Capture the cell that displays the provided text and extract its (x, y) central coordinate. 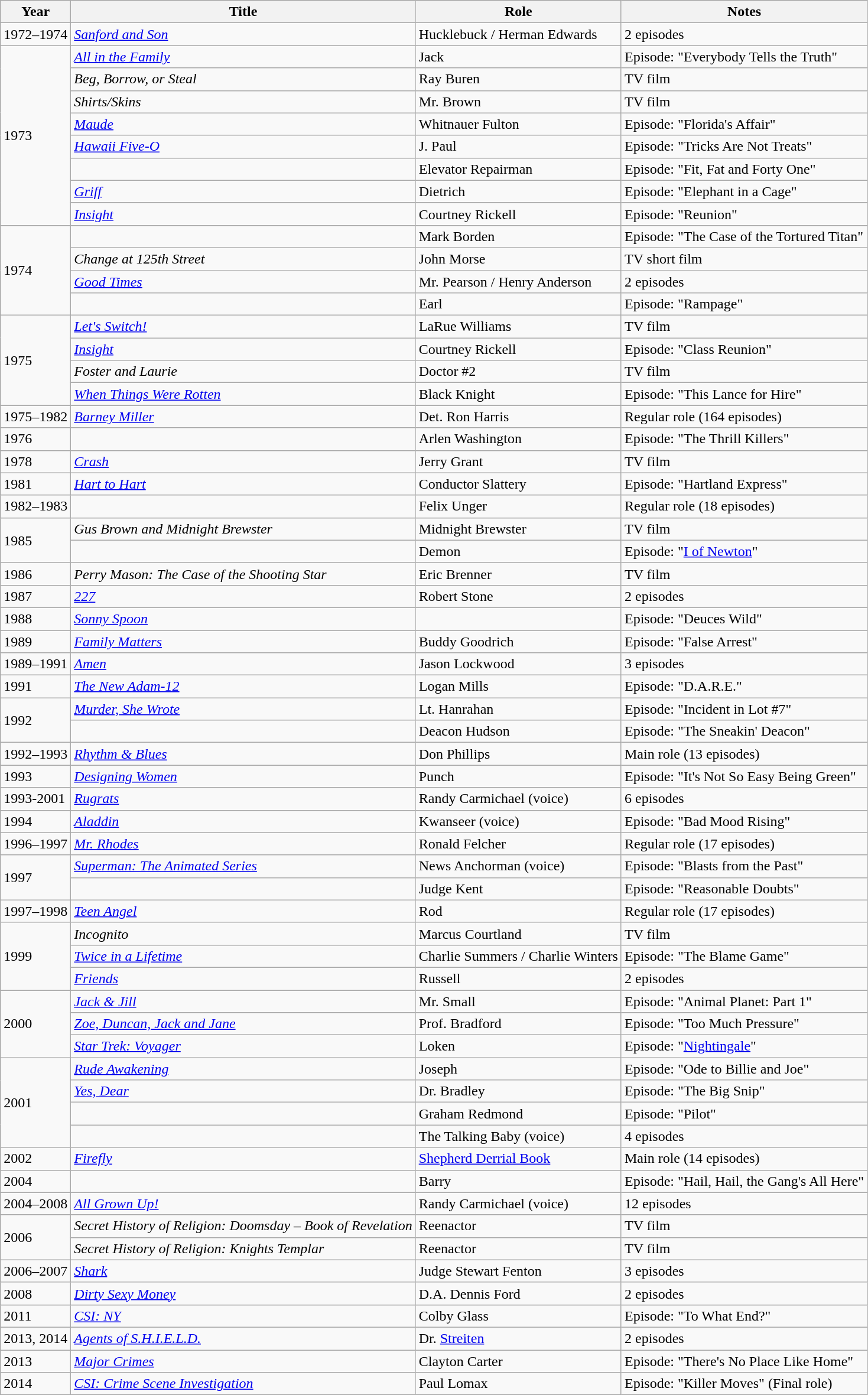
1974 (35, 270)
Crash (243, 461)
1985 (35, 540)
Mr. Pearson / Henry Anderson (518, 282)
Episode: "Bad Mood Rising" (744, 821)
2006–2007 (35, 1271)
Episode: "False Arrest" (744, 641)
Prof. Bradford (518, 1024)
Joseph (518, 1069)
Dr. Bradley (518, 1091)
Episode: "The Thrill Killers" (744, 439)
Ray Buren (518, 79)
1978 (35, 461)
Family Matters (243, 641)
Judge Stewart Fenton (518, 1271)
1993-2001 (35, 799)
1989–1991 (35, 664)
Superman: The Animated Series (243, 866)
1997–1998 (35, 911)
Dirty Sexy Money (243, 1293)
6 episodes (744, 799)
Shepherd Derrial Book (518, 1159)
Shark (243, 1271)
Main role (13 episodes) (744, 754)
LaRue Williams (518, 327)
2008 (35, 1293)
Eric Brenner (518, 574)
Episode: "Blasts from the Past" (744, 866)
Clayton Carter (518, 1361)
Gus Brown and Midnight Brewster (243, 529)
Arlen Washington (518, 439)
1987 (35, 596)
Logan Mills (518, 687)
Robert Stone (518, 596)
Graham Redmond (518, 1114)
Loken (518, 1046)
Episode: "Hartland Express" (744, 484)
Secret History of Religion: Doomsday – Book of Revelation (243, 1226)
Episode: "To What End?" (744, 1316)
Episode: "It's Not So Easy Being Green" (744, 776)
Jason Lockwood (518, 664)
Colby Glass (518, 1316)
1993 (35, 776)
2011 (35, 1316)
Episode: "This Lance for Hire" (744, 394)
Change at 125th Street (243, 259)
Aladdin (243, 821)
Episode: "Animal Planet: Part 1" (744, 1001)
1973 (35, 135)
Mr. Rhodes (243, 844)
Episode: "D.A.R.E." (744, 687)
Foster and Laurie (243, 372)
Notes (744, 12)
Shirts/Skins (243, 102)
1981 (35, 484)
Marcus Courtland (518, 934)
Demon (518, 551)
Rod (518, 911)
2006 (35, 1237)
Mr. Brown (518, 102)
News Anchorman (voice) (518, 866)
J. Paul (518, 147)
Episode: "Florida's Affair" (744, 124)
Jack & Jill (243, 1001)
Conductor Slattery (518, 484)
Charlie Summers / Charlie Winters (518, 956)
Episode: "Fit, Fat and Forty One" (744, 169)
Role (518, 12)
Griff (243, 191)
Dr. Streiten (518, 1338)
Yes, Dear (243, 1091)
Star Trek: Voyager (243, 1046)
Ronald Felcher (518, 844)
1999 (35, 956)
Episode: "Deuces Wild" (744, 619)
Mr. Small (518, 1001)
TV short film (744, 259)
Episode: "Reunion" (744, 214)
Rhythm & Blues (243, 754)
Episode: "The Blame Game" (744, 956)
Let's Switch! (243, 327)
Paul Lomax (518, 1384)
Barney Miller (243, 417)
D.A. Dennis Ford (518, 1293)
Episode: "The Big Snip" (744, 1091)
Amen (243, 664)
Episode: "Nightingale" (744, 1046)
Episode: "I of Newton" (744, 551)
Lt. Hanrahan (518, 709)
Rude Awakening (243, 1069)
2001 (35, 1103)
Earl (518, 304)
Major Crimes (243, 1361)
Midnight Brewster (518, 529)
1972–1974 (35, 34)
Doctor #2 (518, 372)
Russell (518, 978)
Hart to Hart (243, 484)
Mark Borden (518, 236)
Episode: "Everybody Tells the Truth" (744, 57)
Dietrich (518, 191)
Episode: "Reasonable Doubts" (744, 889)
227 (243, 596)
Murder, She Wrote (243, 709)
1992 (35, 720)
1975 (35, 360)
Judge Kent (518, 889)
1991 (35, 687)
All Grown Up! (243, 1204)
Episode: "Elephant in a Cage" (744, 191)
Episode: "Ode to Billie and Joe" (744, 1069)
Firefly (243, 1159)
Black Knight (518, 394)
1992–1993 (35, 754)
12 episodes (744, 1204)
Episode: "Hail, Hail, the Gang's All Here" (744, 1181)
1988 (35, 619)
Sanford and Son (243, 34)
Episode: "Too Much Pressure" (744, 1024)
All in the Family (243, 57)
1996–1997 (35, 844)
When Things Were Rotten (243, 394)
2014 (35, 1384)
Jerry Grant (518, 461)
1982–1983 (35, 506)
Regular role (164 episodes) (744, 417)
Title (243, 12)
Episode: "The Case of the Tortured Titan" (744, 236)
Beg, Borrow, or Steal (243, 79)
Main role (14 episodes) (744, 1159)
Rugrats (243, 799)
Zoe, Duncan, Jack and Jane (243, 1024)
2002 (35, 1159)
2004–2008 (35, 1204)
Year (35, 12)
Barry (518, 1181)
John Morse (518, 259)
Agents of S.H.I.E.L.D. (243, 1338)
CSI: Crime Scene Investigation (243, 1384)
Whitnauer Fulton (518, 124)
Sonny Spoon (243, 619)
Elevator Repairman (518, 169)
Episode: "Pilot" (744, 1114)
1997 (35, 877)
1994 (35, 821)
Regular role (18 episodes) (744, 506)
1989 (35, 641)
Teen Angel (243, 911)
Twice in a Lifetime (243, 956)
Perry Mason: The Case of the Shooting Star (243, 574)
Hawaii Five-O (243, 147)
Felix Unger (518, 506)
Jack (518, 57)
Don Phillips (518, 754)
The Talking Baby (voice) (518, 1136)
2004 (35, 1181)
Maude (243, 124)
Good Times (243, 282)
Episode: "Class Reunion" (744, 349)
Incognito (243, 934)
2013, 2014 (35, 1338)
Episode: "The Sneakin' Deacon" (744, 731)
Designing Women (243, 776)
Episode: "Incident in Lot #7" (744, 709)
Friends (243, 978)
Hucklebuck / Herman Edwards (518, 34)
2013 (35, 1361)
The New Adam-12 (243, 687)
1976 (35, 439)
Deacon Hudson (518, 731)
Episode: "Killer Moves" (Final role) (744, 1384)
Buddy Goodrich (518, 641)
Punch (518, 776)
CSI: NY (243, 1316)
Episode: "Rampage" (744, 304)
Secret History of Religion: Knights Templar (243, 1248)
Episode: "There's No Place Like Home" (744, 1361)
Det. Ron Harris (518, 417)
4 episodes (744, 1136)
1986 (35, 574)
1975–1982 (35, 417)
Episode: "Tricks Are Not Treats" (744, 147)
Kwanseer (voice) (518, 821)
2000 (35, 1024)
